Scan for the cell matching the given text and deliver its [x, y] coordinate at center. 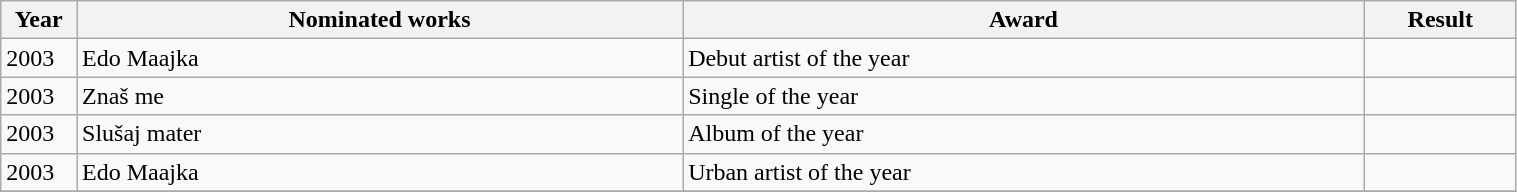
Urban artist of the year [1024, 172]
Award [1024, 20]
Slušaj mater [379, 134]
Single of the year [1024, 96]
Result [1440, 20]
Album of the year [1024, 134]
Nominated works [379, 20]
Znaš me [379, 96]
Debut artist of the year [1024, 58]
Year [39, 20]
